Detect which cell encompasses the target text, then output its (X, Y) center coordinate. 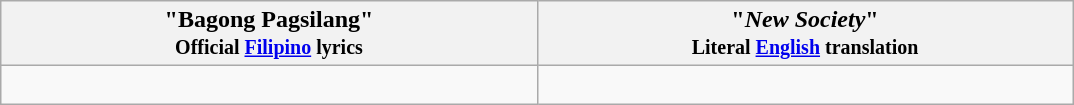
"New Society"Literal English translation (805, 34)
"Bagong Pagsilang"Official Filipino lyrics (269, 34)
